For the text-containing cell, return its midpoint in [X, Y] coordinate format. 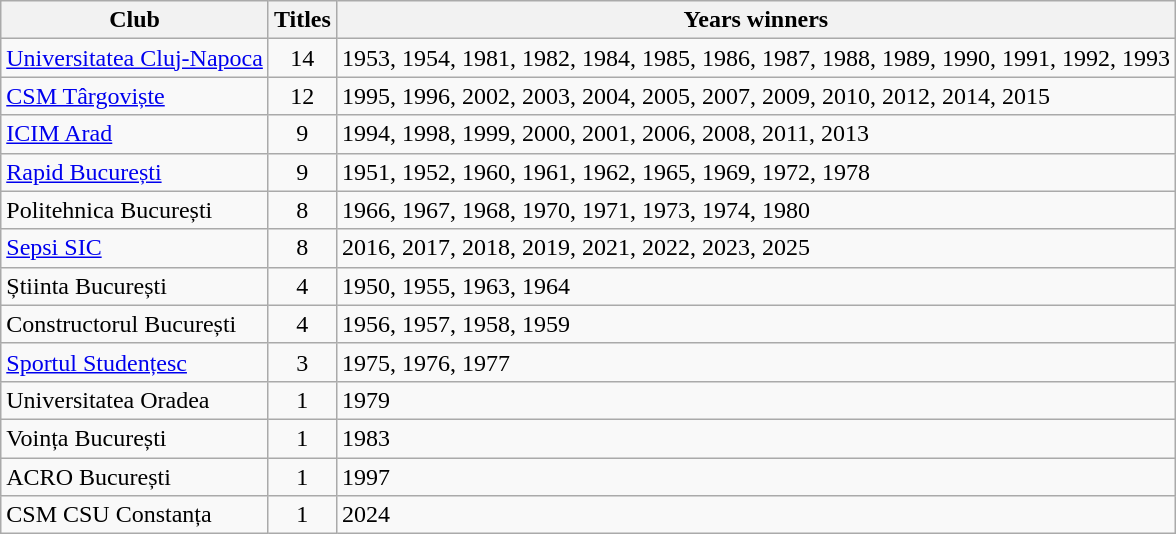
CSM Târgoviște [135, 96]
Sepsi SIC [135, 248]
1975, 1976, 1977 [756, 362]
Universitatea Oradea [135, 400]
1995, 1996, 2002, 2003, 2004, 2005, 2007, 2009, 2010, 2012, 2014, 2015 [756, 96]
1979 [756, 400]
ICIM Arad [135, 134]
1951, 1952, 1960, 1961, 1962, 1965, 1969, 1972, 1978 [756, 172]
Politehnica București [135, 210]
2024 [756, 515]
1983 [756, 438]
1950, 1955, 1963, 1964 [756, 286]
2016, 2017, 2018, 2019, 2021, 2022, 2023, 2025 [756, 248]
Years winners [756, 20]
1994, 1998, 1999, 2000, 2001, 2006, 2008, 2011, 2013 [756, 134]
Constructorul București [135, 324]
Club [135, 20]
3 [302, 362]
Titles [302, 20]
Universitatea Cluj-Napoca [135, 58]
CSM CSU Constanța [135, 515]
Rapid București [135, 172]
1953, 1954, 1981, 1982, 1984, 1985, 1986, 1987, 1988, 1989, 1990, 1991, 1992, 1993 [756, 58]
14 [302, 58]
ACRO București [135, 477]
1997 [756, 477]
Știinta București [135, 286]
12 [302, 96]
Sportul Studențesc [135, 362]
1956, 1957, 1958, 1959 [756, 324]
Voința București [135, 438]
1966, 1967, 1968, 1970, 1971, 1973, 1974, 1980 [756, 210]
